Output the (X, Y) coordinate of the center of the cell containing the given text.  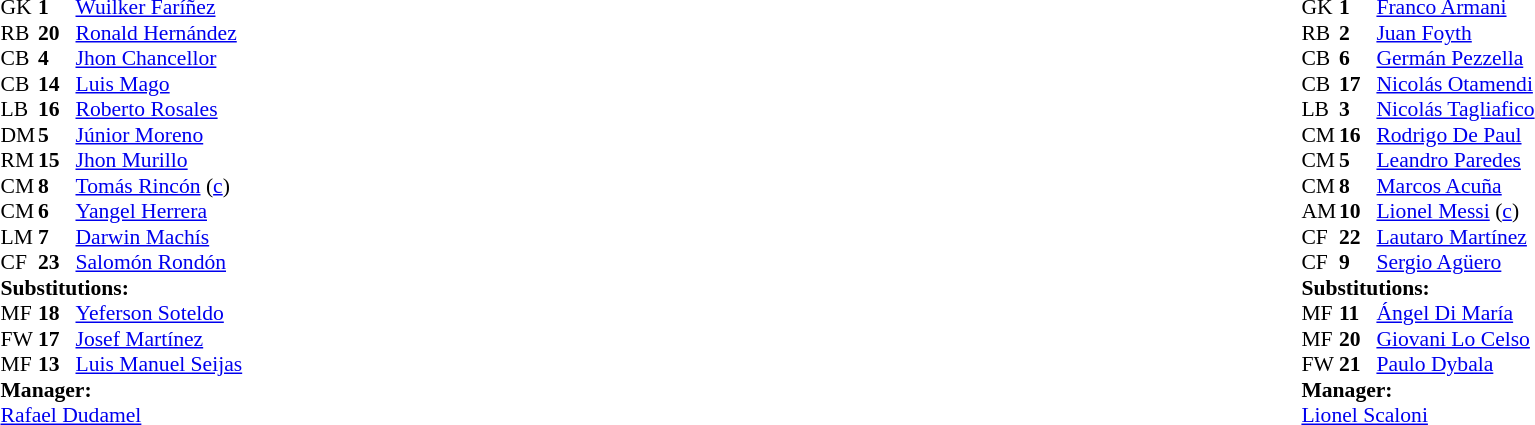
10 (1358, 211)
Sergio Agüero (1455, 263)
Lionel Messi (c) (1455, 211)
DM (19, 135)
3 (1358, 109)
Ronald Hernández (160, 33)
11 (1358, 313)
Marcos Acuña (1455, 186)
Germán Pezzella (1455, 59)
Nicolás Tagliafico (1455, 109)
Luis Mago (160, 84)
2 (1358, 33)
Yeferson Soteldo (160, 313)
Roberto Rosales (160, 109)
Rodrigo De Paul (1455, 135)
4 (57, 59)
AM (1320, 211)
21 (1358, 365)
Ángel Di María (1455, 313)
Jhon Chancellor (160, 59)
Luis Manuel Seijas (160, 365)
9 (1358, 263)
Leandro Paredes (1455, 161)
13 (57, 365)
RM (19, 161)
Giovani Lo Celso (1455, 339)
Lautaro Martínez (1455, 237)
Darwin Machís (160, 237)
Júnior Moreno (160, 135)
Juan Foyth (1455, 33)
7 (57, 237)
Yangel Herrera (160, 211)
Tomás Rincón (c) (160, 186)
14 (57, 84)
22 (1358, 237)
15 (57, 161)
LM (19, 237)
Josef Martínez (160, 339)
Salomón Rondón (160, 263)
Paulo Dybala (1455, 365)
18 (57, 313)
Nicolás Otamendi (1455, 84)
23 (57, 263)
Jhon Murillo (160, 161)
